Extract the (X, Y) coordinate from the center of the cell holding the provided text.  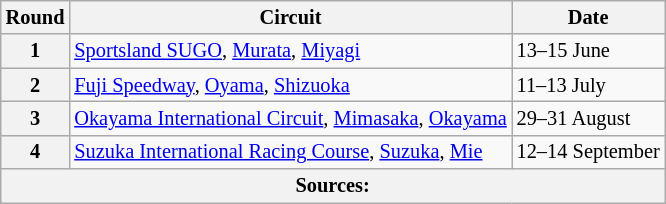
Date (588, 17)
13–15 June (588, 51)
1 (36, 51)
Fuji Speedway, Oyama, Shizuoka (290, 85)
Suzuka International Racing Course, Suzuka, Mie (290, 152)
Sources: (333, 186)
3 (36, 118)
Round (36, 17)
Sportsland SUGO, Murata, Miyagi (290, 51)
29–31 August (588, 118)
Okayama International Circuit, Mimasaka, Okayama (290, 118)
Circuit (290, 17)
11–13 July (588, 85)
12–14 September (588, 152)
4 (36, 152)
2 (36, 85)
